For the text-containing cell, return its midpoint in [X, Y] coordinate format. 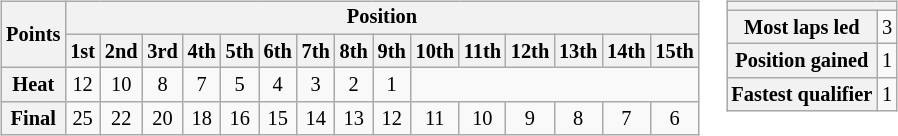
9 [530, 119]
18 [202, 119]
12th [530, 51]
Most laps led [802, 27]
5 [240, 85]
6th [278, 51]
Position [382, 18]
3rd [162, 51]
9th [392, 51]
15 [278, 119]
4 [278, 85]
25 [82, 119]
8th [354, 51]
Points [33, 34]
6 [674, 119]
Fastest qualifier [802, 95]
10th [435, 51]
Final [33, 119]
15th [674, 51]
14th [626, 51]
11th [482, 51]
2 [354, 85]
Position gained [802, 61]
4th [202, 51]
22 [122, 119]
2nd [122, 51]
11 [435, 119]
5th [240, 51]
16 [240, 119]
13th [578, 51]
1st [82, 51]
Heat [33, 85]
13 [354, 119]
14 [316, 119]
20 [162, 119]
7th [316, 51]
